Determine the [x, y] coordinate at the center of the cell enclosing the given text.  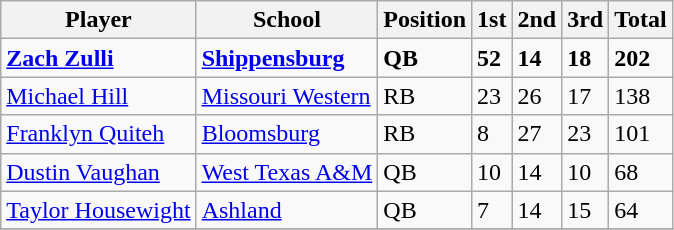
Michael Hill [98, 96]
Position [425, 20]
Ashland [287, 210]
18 [586, 58]
202 [641, 58]
Zach Zulli [98, 58]
Franklyn Quiteh [98, 134]
138 [641, 96]
School [287, 20]
27 [537, 134]
64 [641, 210]
1st [492, 20]
68 [641, 172]
17 [586, 96]
West Texas A&M [287, 172]
Shippensburg [287, 58]
Taylor Housewight [98, 210]
8 [492, 134]
Dustin Vaughan [98, 172]
52 [492, 58]
Bloomsburg [287, 134]
Player [98, 20]
7 [492, 210]
101 [641, 134]
2nd [537, 20]
15 [586, 210]
3rd [586, 20]
26 [537, 96]
Missouri Western [287, 96]
Total [641, 20]
